Return the (X, Y) coordinate for the center point of the cell that contains the specified text.  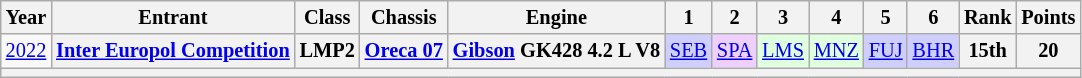
Class (328, 17)
MNZ (836, 51)
6 (933, 17)
2022 (26, 51)
LMP2 (328, 51)
Entrant (172, 17)
SPA (734, 51)
3 (783, 17)
SEB (688, 51)
2 (734, 17)
Rank (988, 17)
Inter Europol Competition (172, 51)
Engine (556, 17)
Oreca 07 (404, 51)
4 (836, 17)
5 (886, 17)
FUJ (886, 51)
1 (688, 17)
Chassis (404, 17)
20 (1048, 51)
15th (988, 51)
LMS (783, 51)
BHR (933, 51)
Gibson GK428 4.2 L V8 (556, 51)
Year (26, 17)
Points (1048, 17)
